Search for the cell housing the specified text and yield its [x, y] center coordinate. 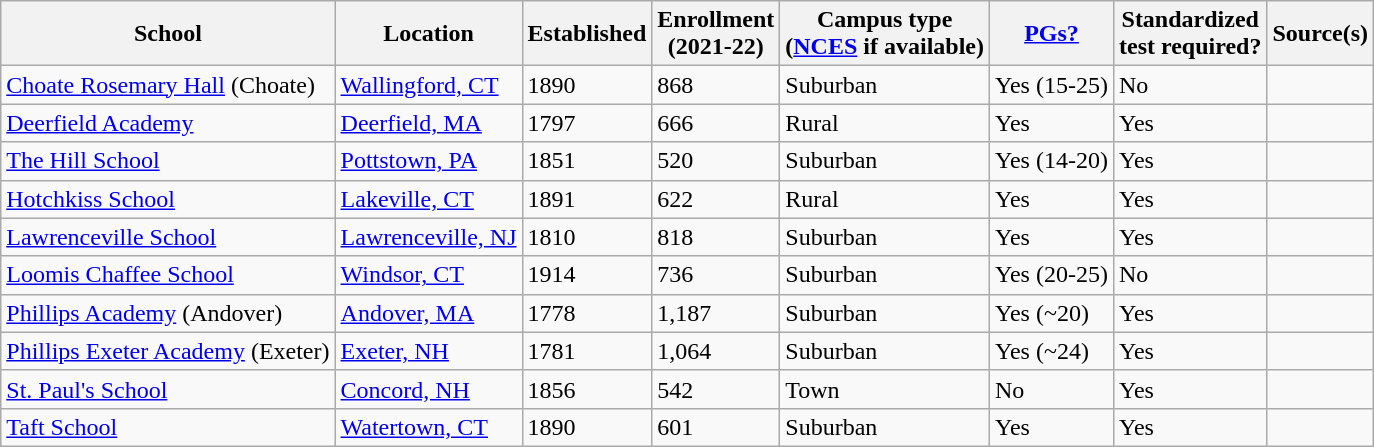
520 [716, 161]
Established [587, 34]
Deerfield Academy [168, 123]
1,064 [716, 351]
1810 [587, 237]
Phillips Academy (Andover) [168, 313]
Hotchkiss School [168, 199]
Choate Rosemary Hall (Choate) [168, 85]
Loomis Chaffee School [168, 275]
818 [716, 237]
736 [716, 275]
1914 [587, 275]
1797 [587, 123]
Watertown, CT [428, 427]
1891 [587, 199]
PGs? [1052, 34]
542 [716, 389]
Location [428, 34]
Yes (~24) [1052, 351]
Lawrenceville, NJ [428, 237]
Concord, NH [428, 389]
1778 [587, 313]
Standardizedtest required? [1190, 34]
Yes (~20) [1052, 313]
601 [716, 427]
Yes (20-25) [1052, 275]
School [168, 34]
Lakeville, CT [428, 199]
Lawrenceville School [168, 237]
Phillips Exeter Academy (Exeter) [168, 351]
The Hill School [168, 161]
666 [716, 123]
622 [716, 199]
1851 [587, 161]
Yes (14-20) [1052, 161]
Source(s) [1320, 34]
1781 [587, 351]
Yes (15-25) [1052, 85]
1856 [587, 389]
Taft School [168, 427]
St. Paul's School [168, 389]
868 [716, 85]
Exeter, NH [428, 351]
Campus type(NCES if available) [885, 34]
Wallingford, CT [428, 85]
Town [885, 389]
Enrollment(2021-22) [716, 34]
Deerfield, MA [428, 123]
1,187 [716, 313]
Andover, MA [428, 313]
Windsor, CT [428, 275]
Pottstown, PA [428, 161]
